Return the (X, Y) coordinate for the center point of the cell that contains the specified text.  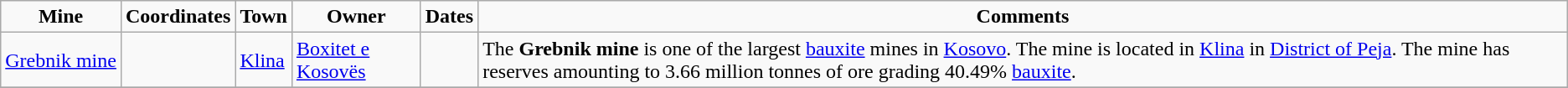
Town (264, 17)
Klina (264, 60)
Mine (61, 17)
Owner (356, 17)
Coordinates (178, 17)
Comments (1024, 17)
Boxitet e Kosovës (356, 60)
Grebnik mine (61, 60)
Dates (449, 17)
